Search for the cell housing the specified text and yield its (x, y) center coordinate. 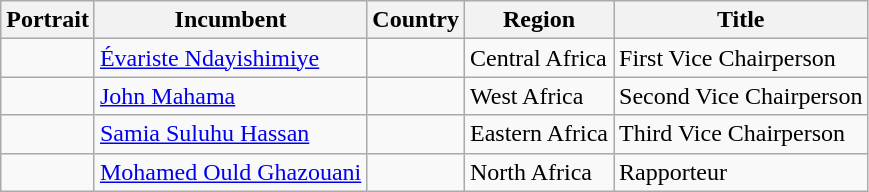
Mohamed Ould Ghazouani (230, 172)
North Africa (540, 172)
Central Africa (540, 58)
Third Vice Chairperson (741, 134)
Second Vice Chairperson (741, 96)
John Mahama (230, 96)
Rapporteur (741, 172)
Portrait (48, 20)
Eastern Africa (540, 134)
Incumbent (230, 20)
Region (540, 20)
First Vice Chairperson (741, 58)
Country (416, 20)
Samia Suluhu Hassan (230, 134)
Évariste Ndayishimiye (230, 58)
West Africa (540, 96)
Title (741, 20)
